For the text-containing cell, return its midpoint in (x, y) coordinate format. 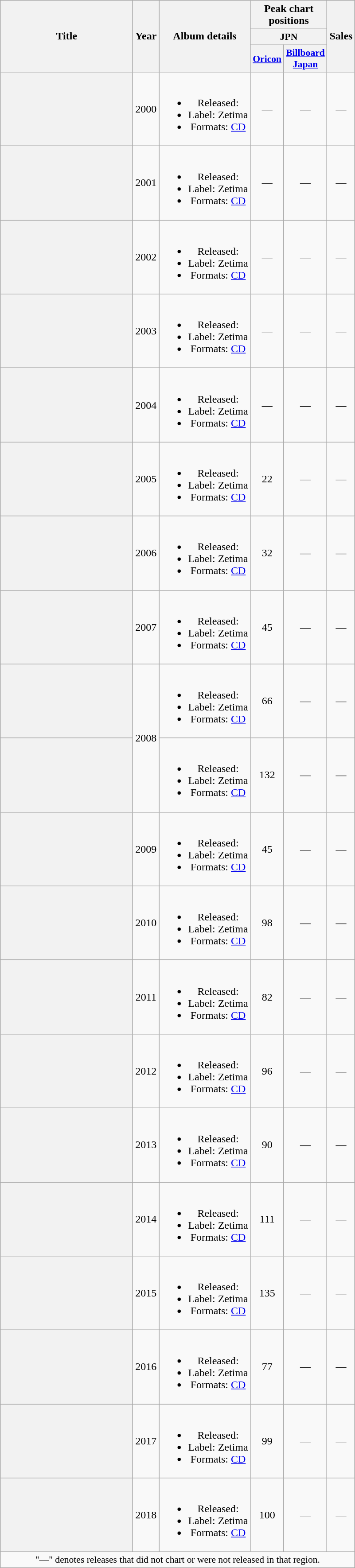
JPN (289, 37)
2017 (146, 1441)
77 (267, 1367)
Title (66, 36)
2004 (146, 405)
2003 (146, 331)
22 (267, 479)
2016 (146, 1367)
2018 (146, 1515)
135 (267, 1293)
82 (267, 997)
2006 (146, 553)
2000 (146, 109)
2012 (146, 1071)
Year (146, 36)
2007 (146, 627)
132 (267, 775)
"—" denotes releases that did not chart or were not released in that region. (178, 1560)
111 (267, 1219)
Oricon (267, 58)
Album details (205, 36)
2001 (146, 183)
32 (267, 553)
2002 (146, 257)
2011 (146, 997)
2005 (146, 479)
2009 (146, 849)
2013 (146, 1145)
2015 (146, 1293)
Sales (341, 36)
66 (267, 701)
90 (267, 1145)
100 (267, 1515)
2010 (146, 923)
98 (267, 923)
Billboard Japan (305, 58)
96 (267, 1071)
99 (267, 1441)
2008 (146, 738)
Peak chart positions (289, 15)
2014 (146, 1219)
